Return the (x, y) coordinate for the center point of the cell that contains the specified text.  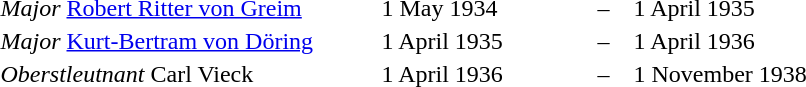
– (612, 41)
1 April 1935 (486, 41)
